Return the [x, y] coordinate for the center point of the cell that contains the specified text.  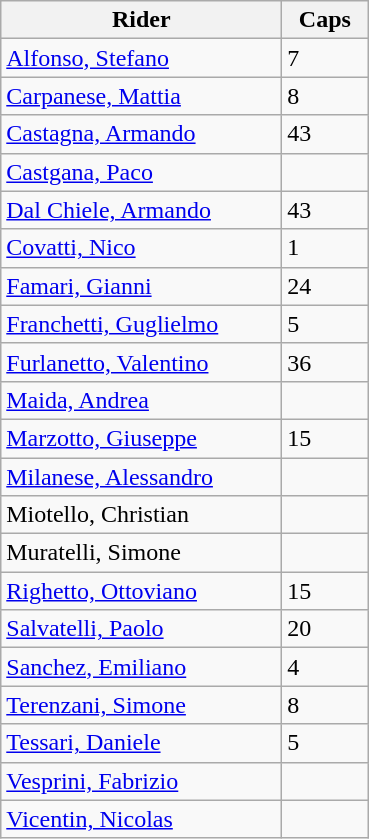
7 [325, 58]
Marzotto, Giuseppe [142, 438]
Furlanetto, Valentino [142, 362]
Tessari, Daniele [142, 743]
Sanchez, Emiliano [142, 667]
Muratelli, Simone [142, 553]
Caps [325, 20]
Miotello, Christian [142, 515]
Vicentin, Nicolas [142, 819]
Righetto, Ottoviano [142, 591]
Castgana, Paco [142, 172]
Dal Chiele, Armando [142, 210]
Salvatelli, Paolo [142, 629]
Milanese, Alessandro [142, 477]
Castagna, Armando [142, 134]
24 [325, 286]
Terenzani, Simone [142, 705]
Alfonso, Stefano [142, 58]
Famari, Gianni [142, 286]
4 [325, 667]
Covatti, Nico [142, 248]
Maida, Andrea [142, 400]
Franchetti, Guglielmo [142, 324]
20 [325, 629]
1 [325, 248]
Rider [142, 20]
Carpanese, Mattia [142, 96]
Vesprini, Fabrizio [142, 781]
36 [325, 362]
